Pinpoint the cell where the given text exists, returning its [X, Y] midpoint coordinate. 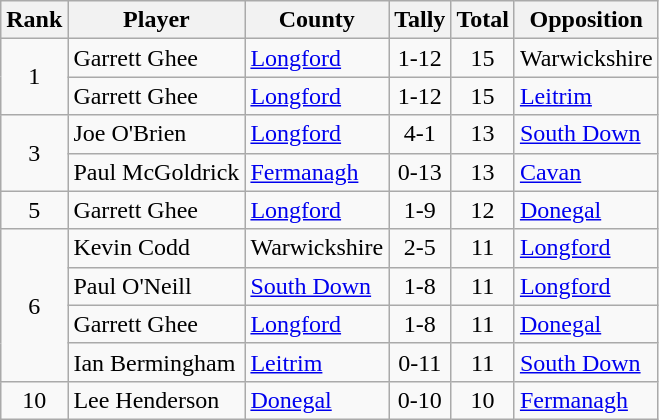
12 [483, 210]
Paul McGoldrick [156, 172]
County [317, 20]
1-9 [420, 210]
Ian Bermingham [156, 362]
Player [156, 20]
Rank [34, 20]
1 [34, 77]
2-5 [420, 248]
Joe O'Brien [156, 134]
Opposition [586, 20]
0-11 [420, 362]
Kevin Codd [156, 248]
Lee Henderson [156, 400]
5 [34, 210]
0-13 [420, 172]
Cavan [586, 172]
Paul O'Neill [156, 286]
6 [34, 305]
0-10 [420, 400]
Tally [420, 20]
4-1 [420, 134]
3 [34, 153]
Total [483, 20]
